Detect which cell encompasses the target text, then output its [X, Y] center coordinate. 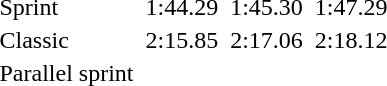
2:15.85 [182, 40]
2:17.06 [267, 40]
